Return (x, y) of the center of cell containing provided text 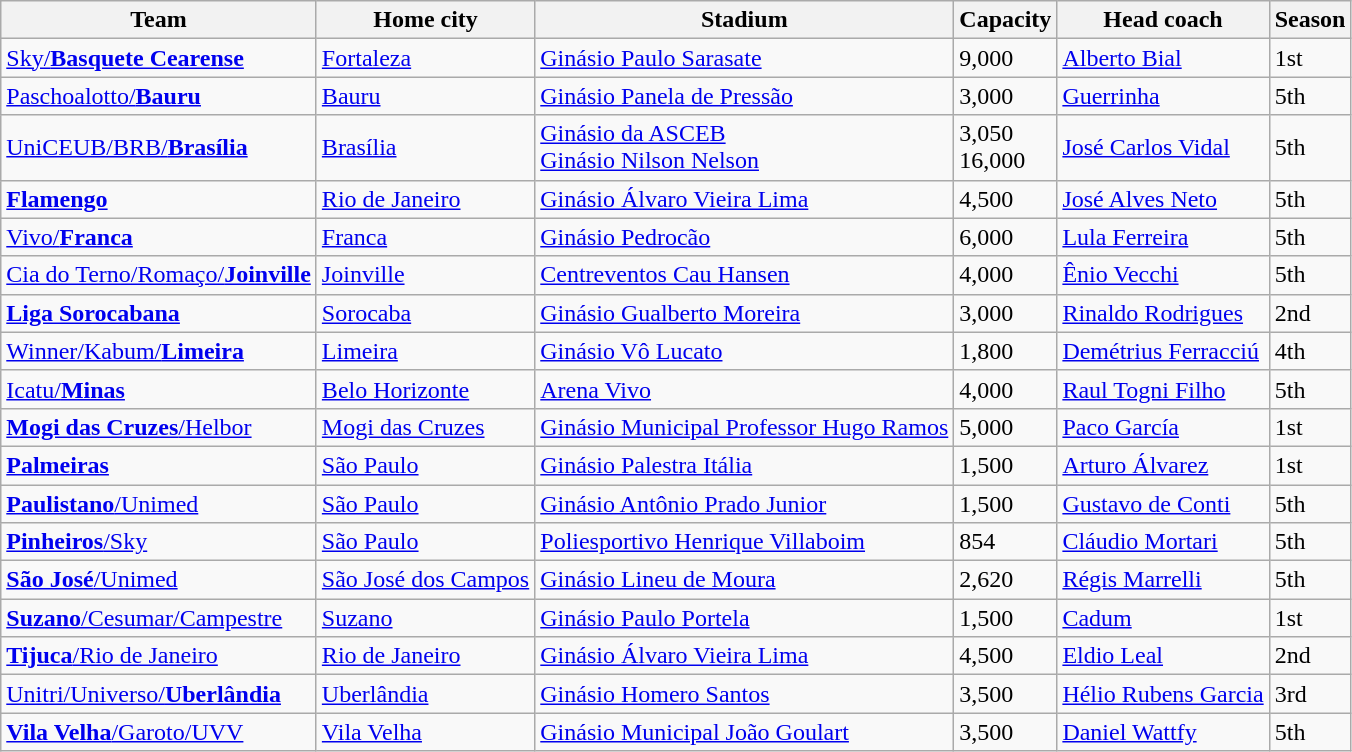
Cadum (1163, 618)
Eldio Leal (1163, 656)
Hélio Rubens Garcia (1163, 694)
Palmeiras (159, 465)
São José dos Campos (425, 580)
2,620 (1006, 580)
Winner/Kabum/Limeira (159, 351)
Mogi das Cruzes (425, 427)
Paulistano/Unimed (159, 503)
Brasília (425, 148)
Ginásio Gualberto Moreira (744, 313)
5,000 (1006, 427)
Belo Horizonte (425, 389)
Guerrinha (1163, 96)
Flamengo (159, 199)
Rinaldo Rodrigues (1163, 313)
Raul Togni Filho (1163, 389)
Joinville (425, 275)
Team (159, 20)
Sorocaba (425, 313)
3,050 16,000 (1006, 148)
Head coach (1163, 20)
Stadium (744, 20)
Vivo/Franca (159, 237)
Paschoalotto/Bauru (159, 96)
854 (1006, 542)
Ginásio Vô Lucato (744, 351)
Uberlândia (425, 694)
Centreventos Cau Hansen (744, 275)
Ginásio Paulo Sarasate (744, 58)
Ginásio Panela de Pressão (744, 96)
Demétrius Ferracciú (1163, 351)
Arturo Álvarez (1163, 465)
Cia do Terno/Romaço/Joinville (159, 275)
3rd (1310, 694)
Ginásio Palestra Itália (744, 465)
Icatu/Minas (159, 389)
Poliesportivo Henrique Villaboim (744, 542)
Mogi das Cruzes/Helbor (159, 427)
Cláudio Mortari (1163, 542)
Ênio Vecchi (1163, 275)
José Alves Neto (1163, 199)
Lula Ferreira (1163, 237)
Arena Vivo (744, 389)
Daniel Wattfy (1163, 732)
José Carlos Vidal (1163, 148)
Ginásio Pedrocão (744, 237)
UniCEUB/BRB/Brasília (159, 148)
Ginásio da ASCEB Ginásio Nilson Nelson (744, 148)
Ginásio Antônio Prado Junior (744, 503)
6,000 (1006, 237)
Pinheiros/Sky (159, 542)
Sky/Basquete Cearense (159, 58)
1,800 (1006, 351)
Season (1310, 20)
Fortaleza (425, 58)
Ginásio Paulo Portela (744, 618)
Vila Velha/Garoto/UVV (159, 732)
Ginásio Municipal Professor Hugo Ramos (744, 427)
São José/Unimed (159, 580)
Franca (425, 237)
Ginásio Municipal João Goulart (744, 732)
Unitri/Universo/Uberlândia (159, 694)
Régis Marrelli (1163, 580)
Suzano/Cesumar/Campestre (159, 618)
4th (1310, 351)
Alberto Bial (1163, 58)
Ginásio Lineu de Moura (744, 580)
Tijuca/Rio de Janeiro (159, 656)
9,000 (1006, 58)
Vila Velha (425, 732)
Home city (425, 20)
Limeira (425, 351)
Gustavo de Conti (1163, 503)
Paco García (1163, 427)
Suzano (425, 618)
Ginásio Homero Santos (744, 694)
Capacity (1006, 20)
Liga Sorocabana (159, 313)
Bauru (425, 96)
